Output the [x, y] coordinate of the center of the cell containing the given text.  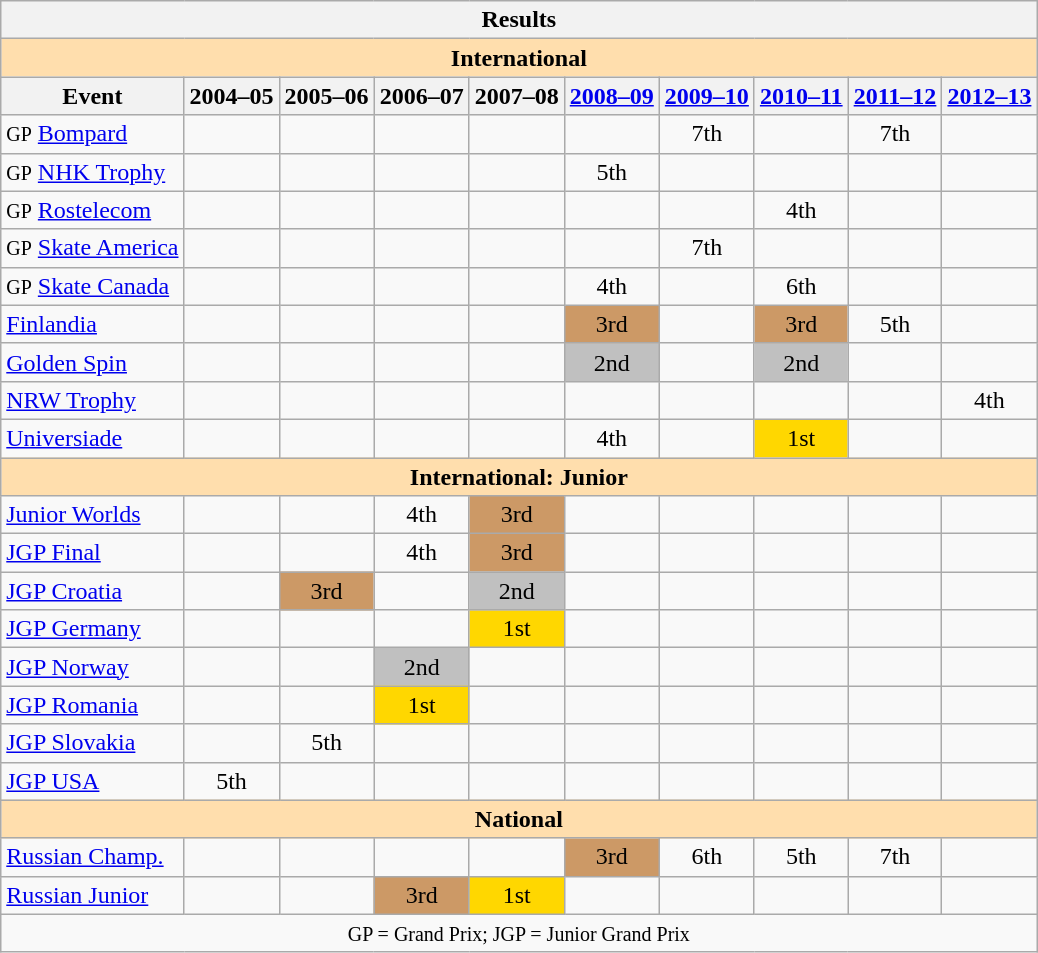
Universiade [92, 438]
International [519, 58]
2004–05 [232, 96]
2009–10 [706, 96]
Russian Junior [92, 895]
2012–13 [990, 96]
GP Bompard [92, 134]
Results [519, 20]
JGP Germany [92, 629]
GP NHK Trophy [92, 172]
JGP Romania [92, 705]
GP Skate Canada [92, 286]
JGP Croatia [92, 591]
2008–09 [612, 96]
JGP Final [92, 553]
Russian Champ. [92, 857]
Golden Spin [92, 362]
GP Rostelecom [92, 210]
2006–07 [422, 96]
GP Skate America [92, 248]
JGP Norway [92, 667]
Finlandia [92, 324]
2011–12 [895, 96]
GP = Grand Prix; JGP = Junior Grand Prix [519, 933]
International: Junior [519, 477]
National [519, 819]
Event [92, 96]
Junior Worlds [92, 515]
NRW Trophy [92, 400]
2005–06 [326, 96]
JGP Slovakia [92, 743]
JGP USA [92, 781]
2007–08 [516, 96]
2010–11 [801, 96]
